Search for the cell housing the specified text and yield its [X, Y] center coordinate. 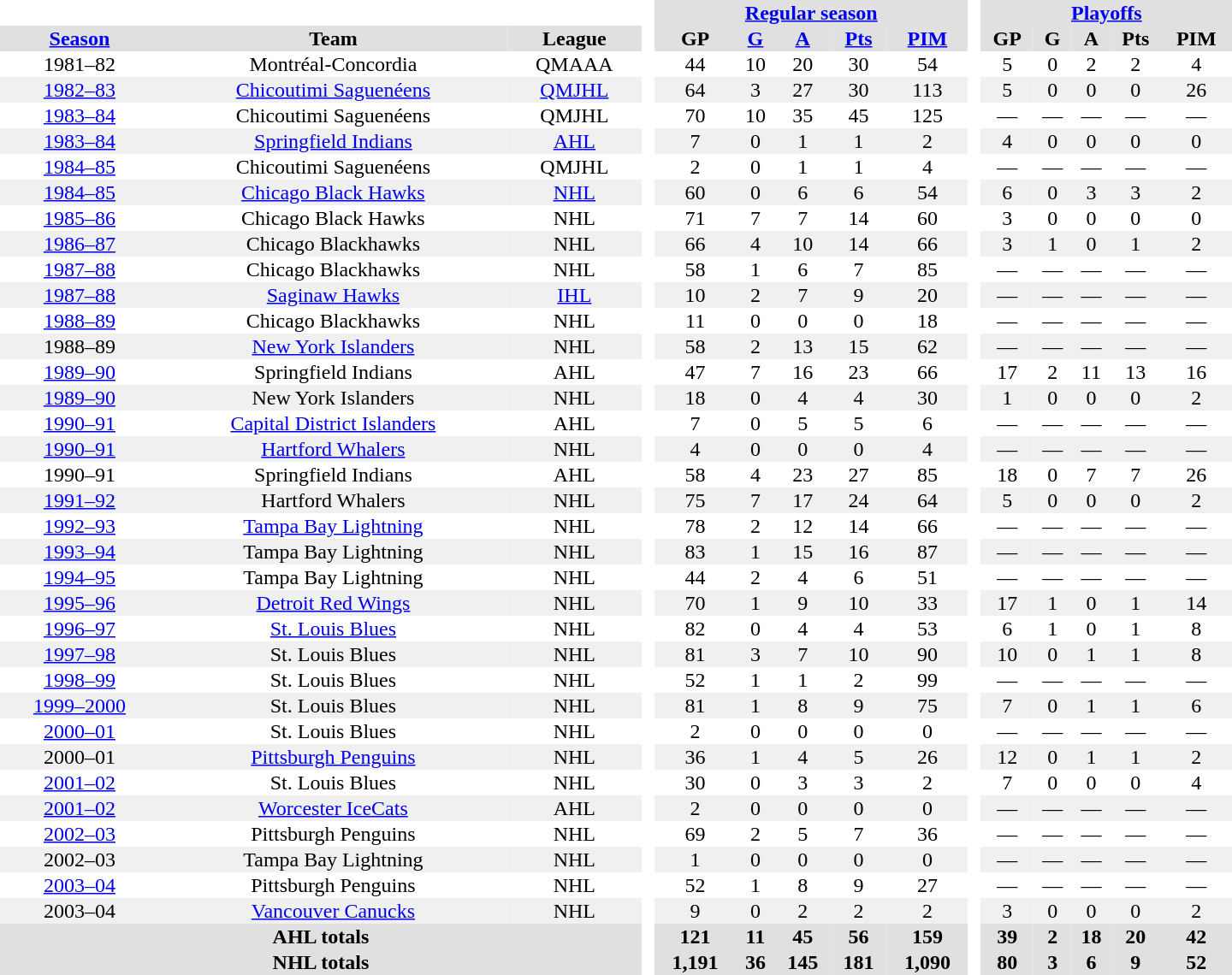
69 [695, 834]
League [575, 38]
42 [1196, 937]
1981–82 [80, 64]
1996–97 [80, 629]
1985–86 [80, 218]
83 [695, 552]
1998–99 [80, 680]
33 [927, 603]
1994–95 [80, 577]
121 [695, 937]
125 [927, 115]
Montréal-Concordia [334, 64]
1995–96 [80, 603]
35 [803, 115]
Season [80, 38]
1999–2000 [80, 706]
Capital District Islanders [334, 423]
113 [927, 90]
1986–87 [80, 244]
1982–83 [80, 90]
1,090 [927, 962]
39 [1008, 937]
Saginaw Hawks [334, 295]
56 [859, 937]
QMAAA [575, 64]
159 [927, 937]
IHL [575, 295]
Worcester IceCats [334, 808]
53 [927, 629]
181 [859, 962]
51 [927, 577]
82 [695, 629]
1,191 [695, 962]
Detroit Red Wings [334, 603]
Team [334, 38]
90 [927, 654]
1991–92 [80, 500]
1992–93 [80, 526]
NHL totals [321, 962]
99 [927, 680]
145 [803, 962]
1993–94 [80, 552]
Regular season [811, 13]
Playoffs [1107, 13]
62 [927, 346]
1997–98 [80, 654]
78 [695, 526]
AHL totals [321, 937]
Vancouver Canucks [334, 911]
47 [695, 372]
80 [1008, 962]
87 [927, 552]
71 [695, 218]
24 [859, 500]
